Pinpoint the cell where the given text exists, returning its [x, y] midpoint coordinate. 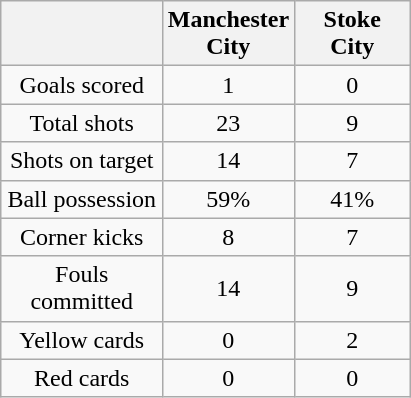
Shots on target [82, 161]
23 [228, 123]
41% [352, 199]
Fouls committed [82, 288]
Ball possession [82, 199]
Red cards [82, 378]
Total shots [82, 123]
8 [228, 237]
Goals scored [82, 85]
59% [228, 199]
Stoke City [352, 34]
Manchester City [228, 34]
2 [352, 340]
Corner kicks [82, 237]
1 [228, 85]
Yellow cards [82, 340]
